Provide the [X, Y] coordinate of the cell's center where the given text is located.  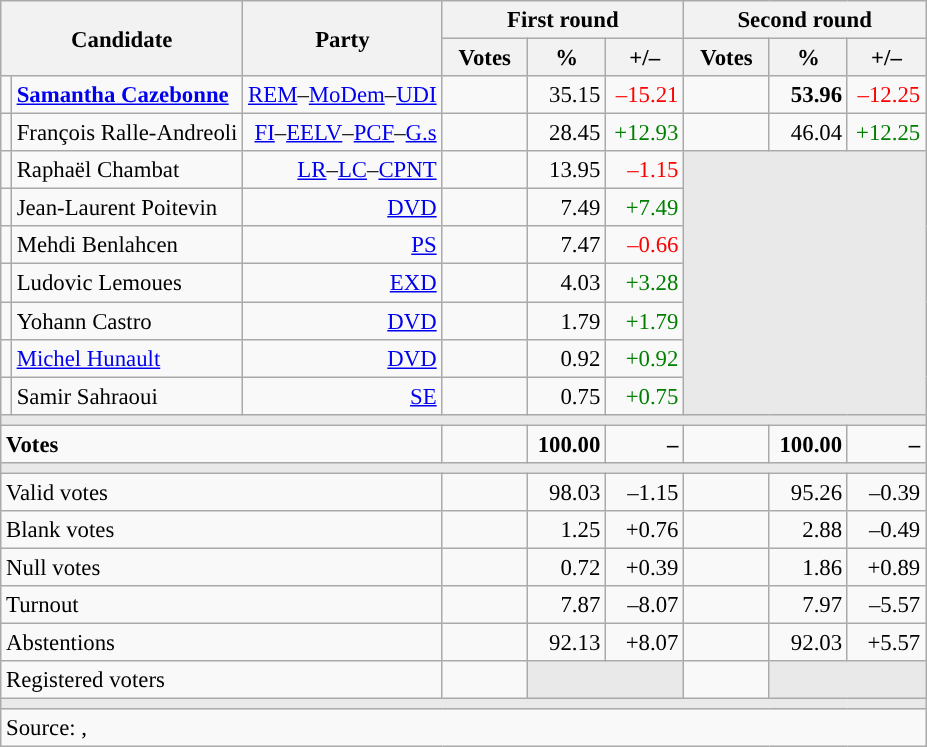
7.97 [808, 605]
Second round [805, 20]
–8.07 [645, 605]
53.96 [808, 95]
46.04 [808, 133]
7.47 [567, 245]
–5.57 [886, 605]
–0.39 [886, 492]
95.26 [808, 492]
Party [342, 38]
0.92 [567, 358]
28.45 [567, 133]
Yohann Castro [126, 321]
REM–MoDem–UDI [342, 95]
Michel Hunault [126, 358]
1.25 [567, 530]
98.03 [567, 492]
+12.93 [645, 133]
FI–EELV–PCF–G.s [342, 133]
First round [563, 20]
Samantha Cazebonne [126, 95]
Samir Sahraoui [126, 396]
EXD [342, 283]
Blank votes [222, 530]
+8.07 [645, 643]
Ludovic Lemoues [126, 283]
–0.66 [645, 245]
Abstentions [222, 643]
PS [342, 245]
+3.28 [645, 283]
Turnout [222, 605]
Registered voters [222, 680]
François Ralle-Andreoli [126, 133]
35.15 [567, 95]
Valid votes [222, 492]
+1.79 [645, 321]
+0.75 [645, 396]
Source: , [464, 728]
+12.25 [886, 133]
+5.57 [886, 643]
+0.89 [886, 567]
4.03 [567, 283]
Mehdi Benlahcen [126, 245]
SE [342, 396]
+0.39 [645, 567]
–12.25 [886, 95]
Raphaël Chambat [126, 170]
Candidate [122, 38]
1.86 [808, 567]
0.72 [567, 567]
Null votes [222, 567]
LR–LC–CPNT [342, 170]
+0.92 [645, 358]
7.49 [567, 208]
Jean-Laurent Poitevin [126, 208]
+7.49 [645, 208]
0.75 [567, 396]
+0.76 [645, 530]
92.13 [567, 643]
7.87 [567, 605]
92.03 [808, 643]
–15.21 [645, 95]
1.79 [567, 321]
13.95 [567, 170]
2.88 [808, 530]
–0.49 [886, 530]
